Scan for the cell matching the given text and deliver its (x, y) coordinate at center. 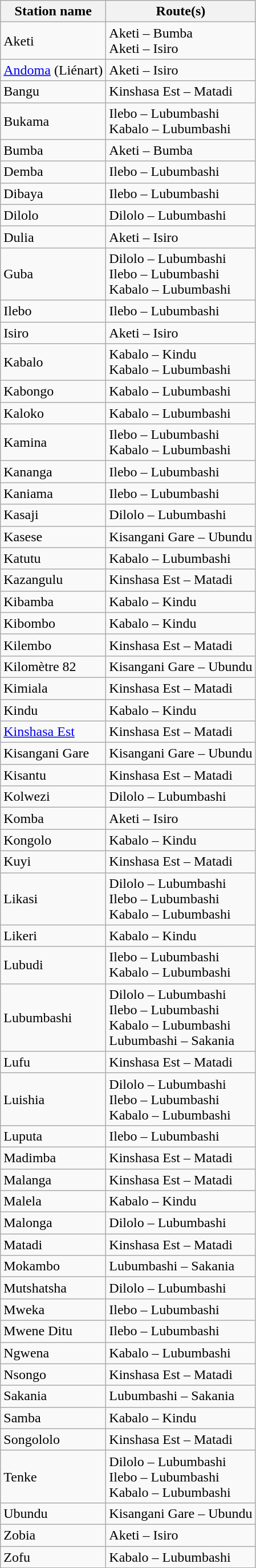
Matadi (54, 1245)
Malonga (54, 1223)
Zobia (54, 1535)
Isiro (54, 333)
Route(s) (181, 11)
Kimiala (54, 688)
Malanga (54, 1180)
Guba (54, 274)
Kaniama (54, 493)
Kuyi (54, 862)
Kisangani Gare (54, 754)
Samba (54, 1418)
Lufu (54, 1062)
Bumba (54, 150)
Aketi – BumbaAketi – Isiro (181, 41)
Tenke (54, 1476)
Kindu (54, 710)
Katutu (54, 558)
Bangu (54, 92)
Kabongo (54, 392)
Kibombo (54, 623)
Komba (54, 818)
Likeri (54, 936)
Kamina (54, 443)
Likasi (54, 899)
Kisantu (54, 775)
Lubumbashi (54, 1018)
Ubundu (54, 1513)
Bukama (54, 121)
Mokambo (54, 1266)
Kolwezi (54, 797)
Luishia (54, 1099)
Kibamba (54, 602)
Songololo (54, 1439)
Dilolo (54, 215)
Kasaji (54, 515)
Mutshatsha (54, 1288)
Madimba (54, 1158)
Dulia (54, 237)
Kabalo – KinduKabalo – Lubumbashi (181, 362)
Luputa (54, 1136)
Station name (54, 11)
Aketi – Bumba (181, 150)
Andoma (Liénart) (54, 70)
Mwene Ditu (54, 1331)
Sakania (54, 1396)
Demba (54, 172)
Kaloko (54, 413)
Malela (54, 1201)
Kinshasa Est (54, 732)
Kananga (54, 472)
Kilembo (54, 645)
Dibaya (54, 194)
Kilomètre 82 (54, 666)
Kabalo (54, 362)
Dilolo – LubumbashiIlebo – LubumbashiKabalo – LubumbashiLubumbashi – Sakania (181, 1018)
Kazangulu (54, 580)
Lubudi (54, 965)
Nsongo (54, 1374)
Mweka (54, 1310)
Ngwena (54, 1353)
Kongolo (54, 840)
Aketi (54, 41)
Kasese (54, 537)
Zofu (54, 1557)
Ilebo (54, 311)
